Capture the cell that displays the provided text and extract its [X, Y] central coordinate. 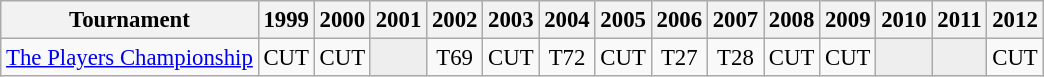
2012 [1015, 20]
2003 [511, 20]
2009 [848, 20]
2006 [679, 20]
2010 [904, 20]
2008 [792, 20]
2000 [342, 20]
2002 [455, 20]
T27 [679, 58]
2007 [735, 20]
1999 [286, 20]
2005 [623, 20]
T28 [735, 58]
T72 [567, 58]
T69 [455, 58]
Tournament [130, 20]
2001 [398, 20]
2011 [960, 20]
The Players Championship [130, 58]
2004 [567, 20]
